Return the [x, y] coordinate for the center point of the cell that contains the specified text.  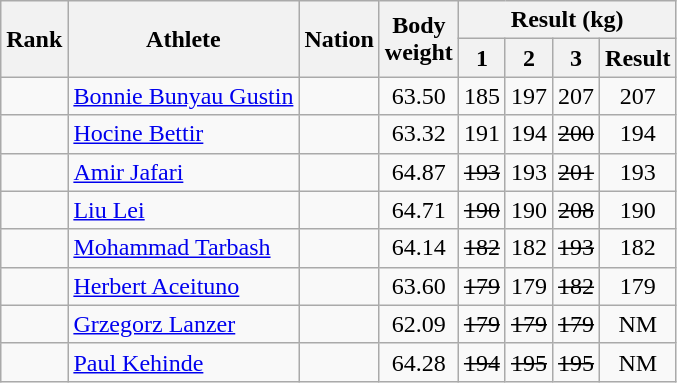
63.32 [418, 134]
Result [638, 58]
Result (kg) [567, 20]
64.87 [418, 172]
1 [482, 58]
63.50 [418, 96]
64.28 [418, 362]
3 [576, 58]
Bodyweight [418, 39]
Athlete [184, 39]
Grzegorz Lanzer [184, 324]
Bonnie Bunyau Gustin [184, 96]
63.60 [418, 286]
Hocine Bettir [184, 134]
Amir Jafari [184, 172]
Rank [34, 39]
2 [528, 58]
Mohammad Tarbash [184, 248]
Nation [339, 39]
Herbert Aceituno [184, 286]
64.71 [418, 210]
64.14 [418, 248]
185 [482, 96]
208 [576, 210]
197 [528, 96]
Paul Kehinde [184, 362]
62.09 [418, 324]
200 [576, 134]
191 [482, 134]
Liu Lei [184, 210]
201 [576, 172]
